Scan for the cell matching the given text and deliver its [x, y] coordinate at center. 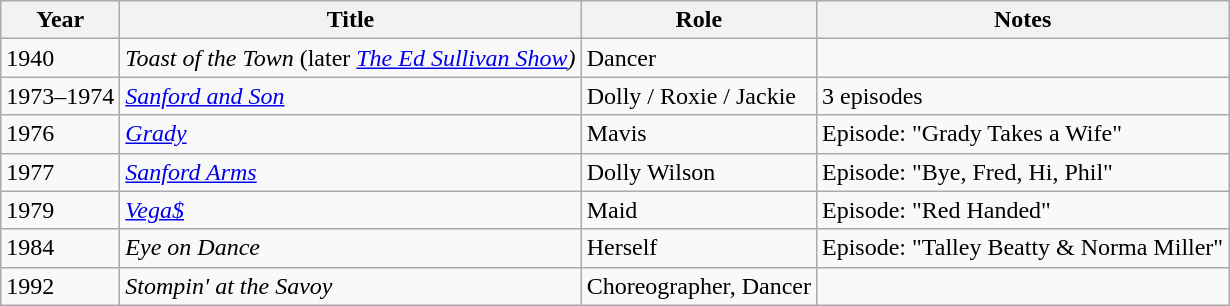
Episode: "Red Handed" [1022, 210]
Dancer [698, 58]
1992 [60, 286]
Episode: "Talley Beatty & Norma Miller" [1022, 248]
Stompin' at the Savoy [350, 286]
1979 [60, 210]
1940 [60, 58]
1977 [60, 172]
Title [350, 20]
Herself [698, 248]
1973–1974 [60, 96]
Choreographer, Dancer [698, 286]
Dolly Wilson [698, 172]
Mavis [698, 134]
1976 [60, 134]
Maid [698, 210]
Episode: "Bye, Fred, Hi, Phil" [1022, 172]
Grady [350, 134]
Notes [1022, 20]
Episode: "Grady Takes a Wife" [1022, 134]
Eye on Dance [350, 248]
Dolly / Roxie / Jackie [698, 96]
Role [698, 20]
Sanford and Son [350, 96]
Sanford Arms [350, 172]
Vega$ [350, 210]
1984 [60, 248]
Year [60, 20]
3 episodes [1022, 96]
Toast of the Town (later The Ed Sullivan Show) [350, 58]
